Provide the [X, Y] coordinate of the cell's center where the given text is located.  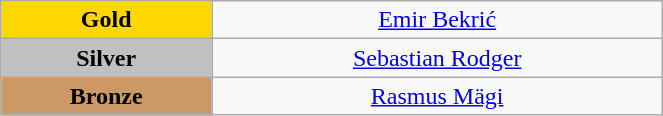
Silver [106, 58]
Emir Bekrić [438, 20]
Gold [106, 20]
Bronze [106, 96]
Rasmus Mägi [438, 96]
Sebastian Rodger [438, 58]
